Pinpoint the cell where the given text exists, returning its [X, Y] midpoint coordinate. 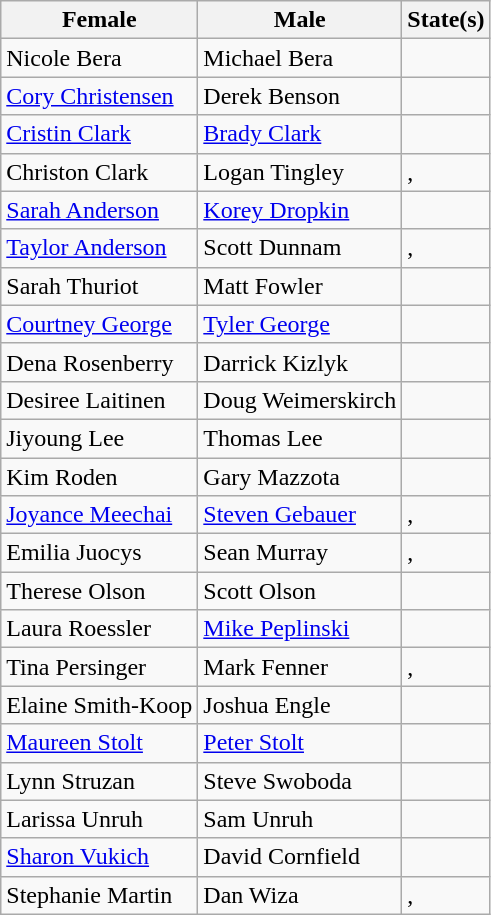
Desiree Laitinen [100, 400]
Dan Wiza [300, 895]
Peter Stolt [300, 743]
Scott Olson [300, 591]
Kim Roden [100, 477]
Maureen Stolt [100, 743]
Scott Dunnam [300, 248]
Sam Unruh [300, 819]
Cristin Clark [100, 134]
Sarah Thuriot [100, 286]
Steve Swoboda [300, 781]
Joyance Meechai [100, 515]
Emilia Juocys [100, 553]
Christon Clark [100, 172]
Tina Persinger [100, 667]
Laura Roessler [100, 629]
Logan Tingley [300, 172]
Dena Rosenberry [100, 362]
Michael Bera [300, 58]
Male [300, 20]
Steven Gebauer [300, 515]
Lynn Struzan [100, 781]
Tyler George [300, 324]
Cory Christensen [100, 96]
Gary Mazzota [300, 477]
Doug Weimerskirch [300, 400]
Thomas Lee [300, 438]
Korey Dropkin [300, 210]
David Cornfield [300, 857]
Sharon Vukich [100, 857]
Taylor Anderson [100, 248]
Mark Fenner [300, 667]
Female [100, 20]
Matt Fowler [300, 286]
Nicole Bera [100, 58]
Derek Benson [300, 96]
Larissa Unruh [100, 819]
Joshua Engle [300, 705]
Jiyoung Lee [100, 438]
Brady Clark [300, 134]
Courtney George [100, 324]
Elaine Smith-Koop [100, 705]
Mike Peplinski [300, 629]
Sean Murray [300, 553]
Stephanie Martin [100, 895]
Therese Olson [100, 591]
Sarah Anderson [100, 210]
State(s) [446, 20]
Darrick Kizlyk [300, 362]
